Identify which cell holds the provided text, then report its (x, y) central coordinate. 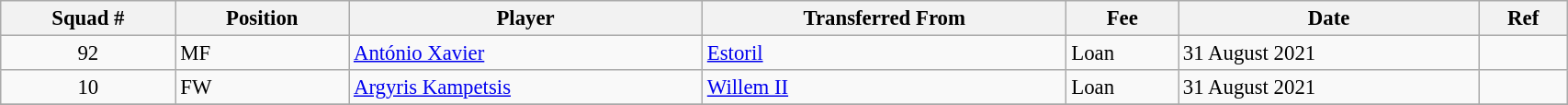
Date (1329, 18)
10 (88, 87)
Argyris Kampetsis (525, 87)
Transferred From (885, 18)
FW (263, 87)
Player (525, 18)
António Xavier (525, 53)
Position (263, 18)
Fee (1122, 18)
Willem II (885, 87)
92 (88, 53)
MF (263, 53)
Estoril (885, 53)
Ref (1523, 18)
Squad # (88, 18)
